Find where the given text appears and provide that cell's center as [x, y] coordinate. 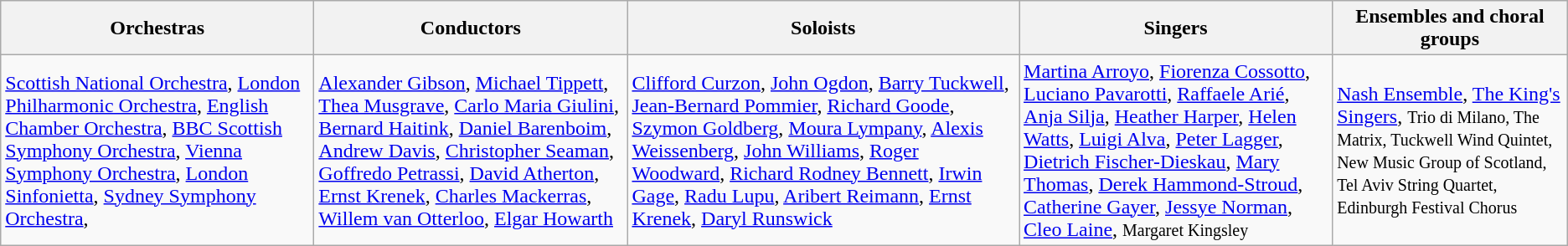
Orchestras [157, 28]
Ensembles and choral groups [1451, 28]
Conductors [471, 28]
Singers [1176, 28]
Soloists [823, 28]
